Return the [x, y] coordinate for the center point of the cell that contains the specified text.  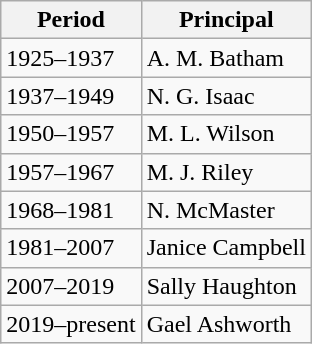
A. M. Batham [226, 58]
Gael Ashworth [226, 324]
2007–2019 [71, 286]
M. J. Riley [226, 172]
1950–1957 [71, 134]
Sally Haughton [226, 286]
N. McMaster [226, 210]
1937–1949 [71, 96]
2019–present [71, 324]
Period [71, 20]
Janice Campbell [226, 248]
N. G. Isaac [226, 96]
1957–1967 [71, 172]
1925–1937 [71, 58]
Principal [226, 20]
1981–2007 [71, 248]
1968–1981 [71, 210]
M. L. Wilson [226, 134]
